Return the [X, Y] coordinate for the center point of the cell that contains the specified text.  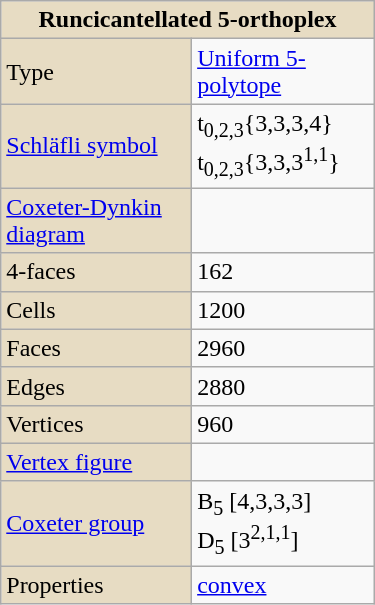
960 [284, 424]
Uniform 5-polytope [284, 72]
162 [284, 272]
Coxeter group [96, 523]
Cells [96, 310]
Runcicantellated 5-orthoplex [188, 20]
convex [284, 585]
2880 [284, 386]
4-faces [96, 272]
1200 [284, 310]
Edges [96, 386]
Faces [96, 348]
Vertices [96, 424]
Vertex figure [96, 462]
Type [96, 72]
2960 [284, 348]
Schläfli symbol [96, 146]
Coxeter-Dynkin diagram [96, 220]
B5 [4,3,3,3]D5 [32,1,1] [284, 523]
Properties [96, 585]
t0,2,3{3,3,3,4}t0,2,3{3,3,31,1} [284, 146]
